Output the (X, Y) coordinate of the center of the cell containing the given text.  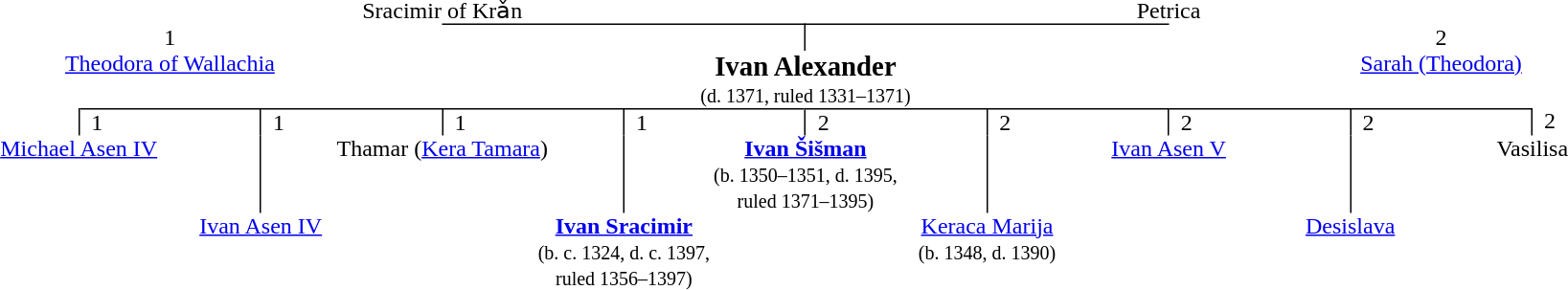
Thamar (Kera Tamara) (443, 174)
Ivan Sracimir(b. c. 1324, d. c. 1397, ruled 1356–1397) (625, 251)
Ivan Asen V (1169, 174)
Desislava (1351, 251)
Keraca Marija(b. 1348, d. 1390) (987, 251)
Ivan Asen IV (261, 251)
Ivan Alexander(d. 1371, ruled 1331–1371) (806, 78)
Ivan Šišman(b. 1350–1351, d. 1395, ruled 1371–1395) (805, 174)
